Determine the (x, y) coordinate at the center of the cell enclosing the given text.  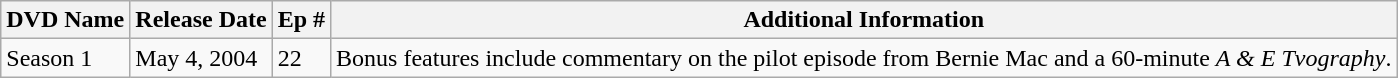
May 4, 2004 (201, 58)
Additional Information (864, 20)
Release Date (201, 20)
Ep # (301, 20)
Bonus features include commentary on the pilot episode from Bernie Mac and a 60-minute A & E Tvography. (864, 58)
DVD Name (66, 20)
Season 1 (66, 58)
22 (301, 58)
